Scan for the cell matching the given text and deliver its [X, Y] coordinate at center. 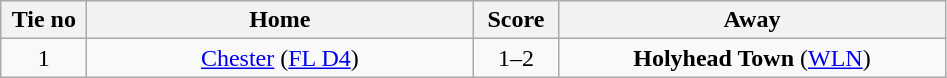
1–2 [516, 58]
Tie no [44, 20]
Chester (FL D4) [280, 58]
Holyhead Town (WLN) [752, 58]
Away [752, 20]
Score [516, 20]
1 [44, 58]
Home [280, 20]
